Extract the (X, Y) coordinate from the center of the cell holding the provided text.  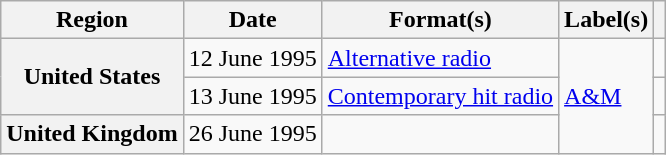
United Kingdom (92, 134)
Alternative radio (440, 58)
Region (92, 20)
A&M (606, 96)
Label(s) (606, 20)
Contemporary hit radio (440, 96)
13 June 1995 (252, 96)
United States (92, 77)
Date (252, 20)
26 June 1995 (252, 134)
12 June 1995 (252, 58)
Format(s) (440, 20)
